Capture the cell that displays the provided text and extract its [X, Y] central coordinate. 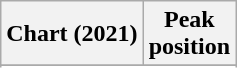
Chart (2021) [72, 34]
Peakposition [189, 34]
